Find where the given text appears and provide that cell's center as (X, Y) coordinate. 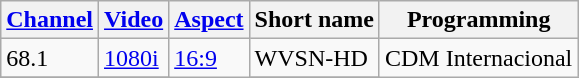
WVSN-HD (314, 58)
1080i (134, 58)
CDM Internacional (478, 58)
16:9 (209, 58)
Aspect (209, 20)
Programming (478, 20)
68.1 (50, 58)
Video (134, 20)
Short name (314, 20)
Channel (50, 20)
